Return [x, y] of the center of cell containing provided text 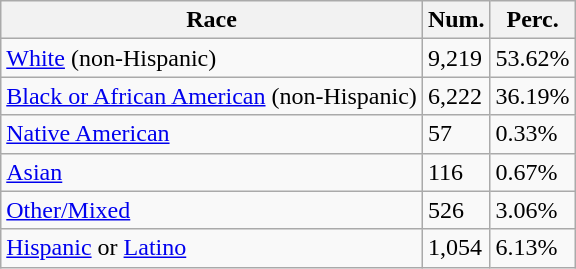
0.67% [532, 172]
53.62% [532, 58]
Black or African American (non-Hispanic) [212, 96]
3.06% [532, 210]
6,222 [456, 96]
57 [456, 134]
Native American [212, 134]
6.13% [532, 248]
0.33% [532, 134]
Asian [212, 172]
White (non-Hispanic) [212, 58]
Perc. [532, 20]
Other/Mixed [212, 210]
36.19% [532, 96]
Num. [456, 20]
9,219 [456, 58]
1,054 [456, 248]
116 [456, 172]
Hispanic or Latino [212, 248]
526 [456, 210]
Race [212, 20]
